Output the [x, y] coordinate of the center of the cell containing the given text.  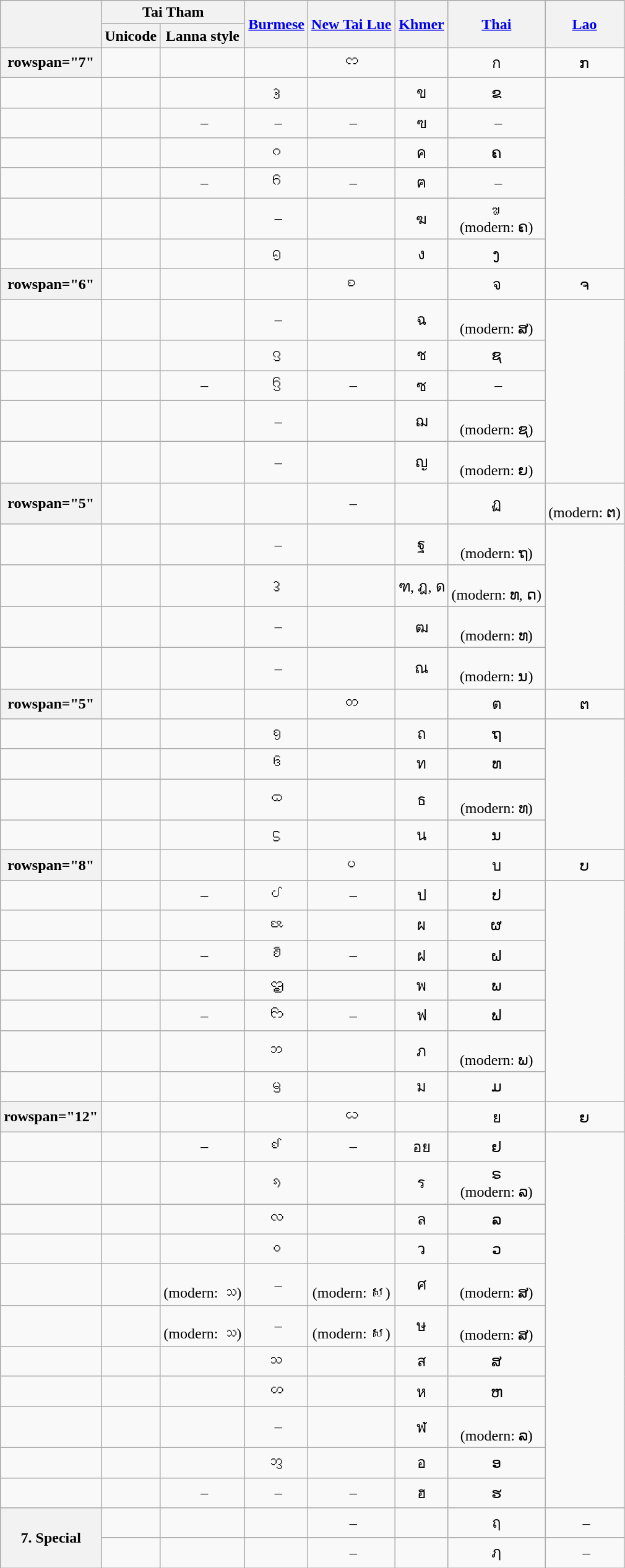
ປ [496, 895]
Khmer [421, 24]
Tai Tham [173, 12]
ຂ [496, 93]
(modern: ພ) [496, 1051]
ฅ [421, 183]
(modern: ຖ) [496, 545]
ᦆ [277, 183]
ᦉ [277, 1361]
ᦑ [277, 764]
ຣ(modern: ລ) [496, 1182]
ᦊ [277, 1147]
ฌ [421, 421]
ᦃ [277, 93]
ฬ [421, 1427]
ມ [496, 1087]
ฐ [421, 545]
rowspan="12" [51, 1116]
(modern: ຍ) [496, 463]
ᦔ [277, 895]
ธ [421, 799]
Burmese [277, 24]
ᦠ [277, 1391]
Lao [585, 24]
ᦈ [351, 285]
ม [421, 1087]
(modern: ຊ) [496, 421]
ᦌ [277, 385]
ท [421, 764]
ᦂ [351, 63]
7. Special [51, 1538]
ນ [496, 835]
ณ [421, 668]
Unicode [131, 36]
ฆ [421, 219]
ฦ [496, 1553]
ภ [421, 1051]
ห [421, 1391]
ᦢ [351, 865]
ฃ [421, 123]
ᦇ [277, 254]
จ [496, 285]
ຄ [496, 153]
ง [421, 254]
ษ [421, 1325]
ຝ [496, 955]
ກ [585, 63]
ฮ [421, 1493]
น [421, 835]
(modern: ລ) [496, 1427]
ว [421, 1249]
ป [421, 895]
ฏ [496, 504]
ฤ [496, 1523]
บ [496, 865]
rowspan="8" [51, 865]
ᦞ [277, 1249]
ฒ [421, 627]
ᦕ [277, 926]
ຮ [496, 1493]
ฉ [421, 319]
ถ [421, 734]
ช [421, 355]
อ [421, 1463]
ຆ(modern: ຄ) [496, 219]
(modern: ຕ) [585, 504]
ᦘ [277, 1051]
rowspan="6" [51, 285]
Lanna style [203, 36]
ຈ [585, 285]
ก [496, 63]
ᦍ [351, 1116]
ອ [496, 1463]
Thai [496, 24]
ທ [496, 764]
ฑ, ฎ, ด [421, 585]
ผ [421, 926]
ຫ [496, 1391]
ต [496, 704]
ซ [421, 385]
ງ [496, 254]
ᦙ [277, 1087]
ส [421, 1361]
ລ [496, 1219]
ᦋ [277, 355]
ຕ [585, 704]
ย [496, 1116]
ຍ [585, 1116]
ສ [496, 1361]
ᦟ [277, 1219]
ᦅ [277, 153]
ล [421, 1219]
ฝ [421, 955]
ພ [496, 985]
ᦓ [277, 835]
ร [421, 1182]
ญ [421, 463]
ᦀ [277, 1463]
ຊ [496, 355]
(modern: ນ) [496, 668]
พ [421, 985]
New Tai Lue [351, 24]
ຜ [496, 926]
ᦒ [277, 799]
ຖ [496, 734]
ข [421, 93]
ᦝ [277, 1016]
ບ [585, 865]
ຢ [496, 1147]
ᦣ [277, 1182]
ຟ [496, 1016]
อย [421, 1147]
rowspan="7" [51, 63]
ᦏ [277, 734]
ᦡ [277, 585]
ᦗ [277, 985]
ᦚ [277, 955]
ວ [496, 1249]
(modern: ທ, ດ) [496, 585]
ᦎ [351, 704]
ศ [421, 1285]
ค [421, 153]
ฟ [421, 1016]
